For the text-containing cell, return its midpoint in (X, Y) coordinate format. 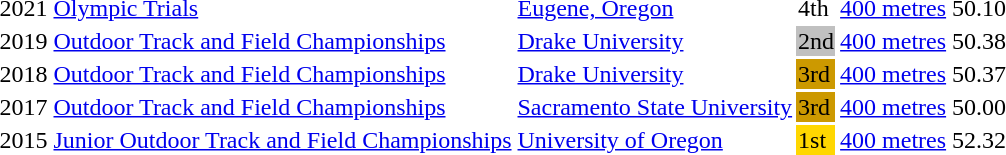
1st (816, 140)
2nd (816, 41)
Junior Outdoor Track and Field Championships (282, 140)
University of Oregon (655, 140)
Sacramento State University (655, 107)
